Capture the cell that displays the provided text and extract its (X, Y) central coordinate. 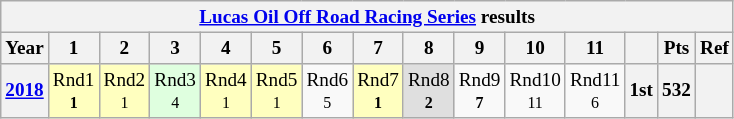
1st (642, 91)
5 (276, 48)
Rnd34 (176, 91)
Rnd97 (480, 91)
Year (25, 48)
Rnd1011 (535, 91)
Rnd71 (378, 91)
10 (535, 48)
Rnd65 (328, 91)
3 (176, 48)
Rnd11 (74, 91)
Ref (714, 48)
Rnd41 (226, 91)
2 (124, 48)
Rnd116 (595, 91)
Rnd21 (124, 91)
Rnd82 (428, 91)
Rnd51 (276, 91)
9 (480, 48)
1 (74, 48)
532 (677, 91)
Lucas Oil Off Road Racing Series results (368, 17)
8 (428, 48)
4 (226, 48)
2018 (25, 91)
6 (328, 48)
Pts (677, 48)
11 (595, 48)
7 (378, 48)
